Identify which cell holds the provided text, then report its (X, Y) central coordinate. 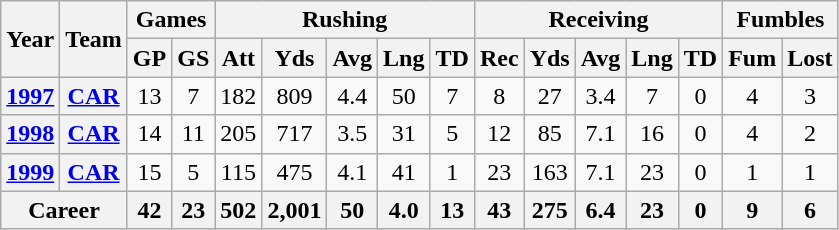
4.1 (352, 172)
Fumbles (780, 20)
275 (550, 210)
43 (499, 210)
Att (238, 58)
2,001 (294, 210)
3.5 (352, 134)
41 (404, 172)
27 (550, 96)
Rec (499, 58)
14 (149, 134)
6 (810, 210)
Lost (810, 58)
31 (404, 134)
6.4 (600, 210)
16 (652, 134)
Rushing (345, 20)
205 (238, 134)
42 (149, 210)
GS (194, 58)
GP (149, 58)
809 (294, 96)
1997 (30, 96)
85 (550, 134)
182 (238, 96)
8 (499, 96)
Receiving (598, 20)
Fum (752, 58)
Career (64, 210)
Team (94, 39)
4.4 (352, 96)
15 (149, 172)
475 (294, 172)
12 (499, 134)
Games (170, 20)
11 (194, 134)
3 (810, 96)
717 (294, 134)
1999 (30, 172)
Year (30, 39)
115 (238, 172)
9 (752, 210)
163 (550, 172)
1998 (30, 134)
3.4 (600, 96)
4.0 (404, 210)
2 (810, 134)
502 (238, 210)
